Output the (x, y) coordinate of the center of the cell containing the given text.  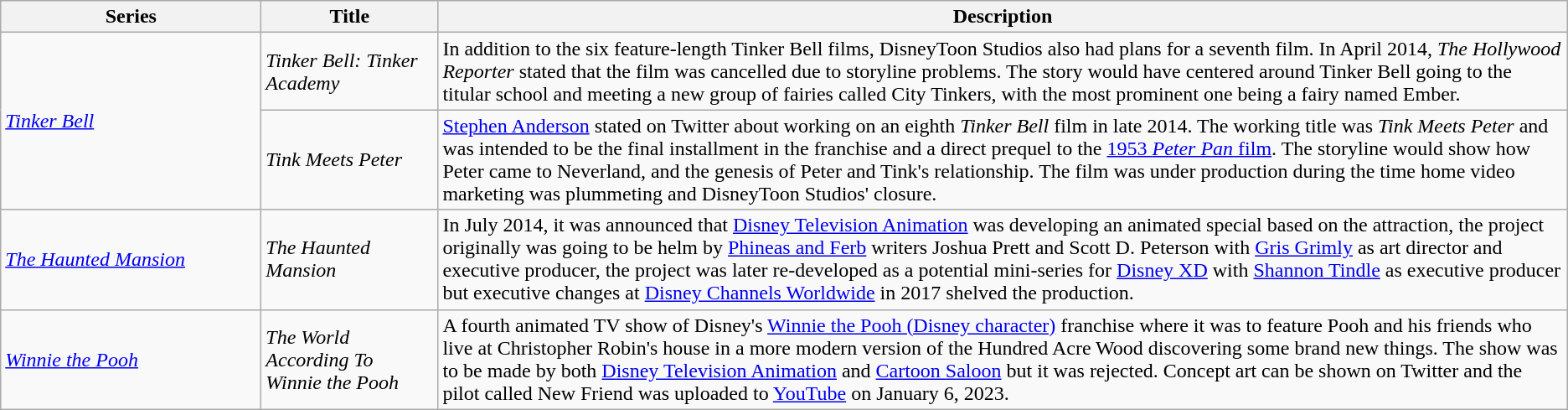
Tink Meets Peter (350, 159)
Title (350, 17)
Tinker Bell (131, 121)
Description (1003, 17)
Winnie the Pooh (131, 359)
The World According To Winnie the Pooh (350, 359)
Tinker Bell: Tinker Academy (350, 71)
Series (131, 17)
